Find where the given text appears and provide that cell's center as [X, Y] coordinate. 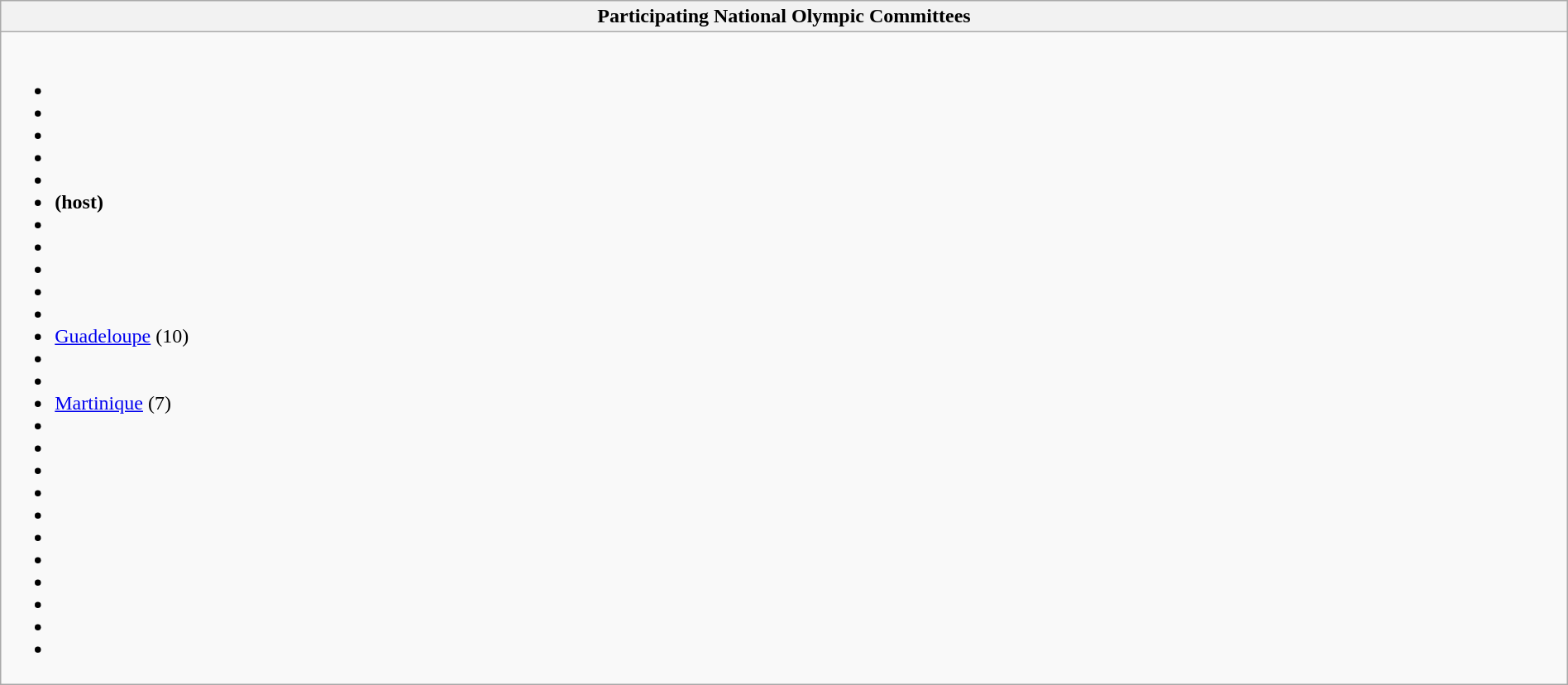
(host) Guadeloupe (10) Martinique (7) [784, 358]
Participating National Olympic Committees [784, 17]
